Output the [x, y] coordinate of the center of the cell containing the given text.  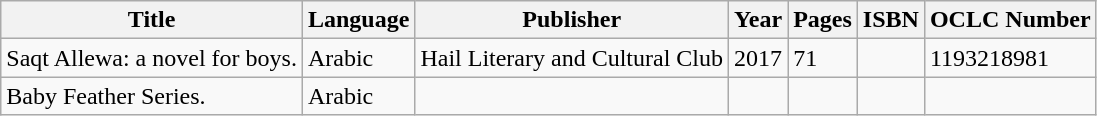
ISBN [890, 20]
Title [152, 20]
Saqt Allewa: a novel for boys. [152, 58]
Year [758, 20]
Pages [823, 20]
1193218981 [1010, 58]
2017 [758, 58]
Language [358, 20]
Publisher [572, 20]
OCLC Number [1010, 20]
Hail Literary and Cultural Club [572, 58]
71 [823, 58]
Baby Feather Series. [152, 96]
